Search for the cell housing the specified text and yield its [X, Y] center coordinate. 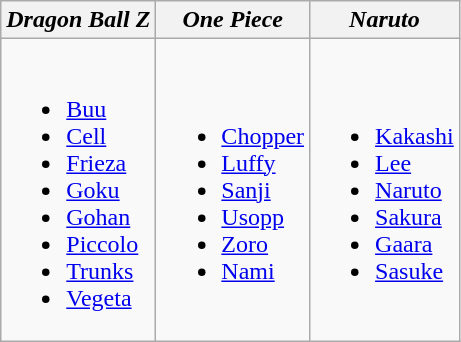
Dragon Ball Z [78, 20]
KakashiLeeNarutoSakuraGaaraSasuke [385, 190]
One Piece [233, 20]
BuuCellFriezaGokuGohanPiccoloTrunksVegeta [78, 190]
Naruto [385, 20]
ChopperLuffySanjiUsoppZoroNami [233, 190]
